Search for the cell housing the specified text and yield its (x, y) center coordinate. 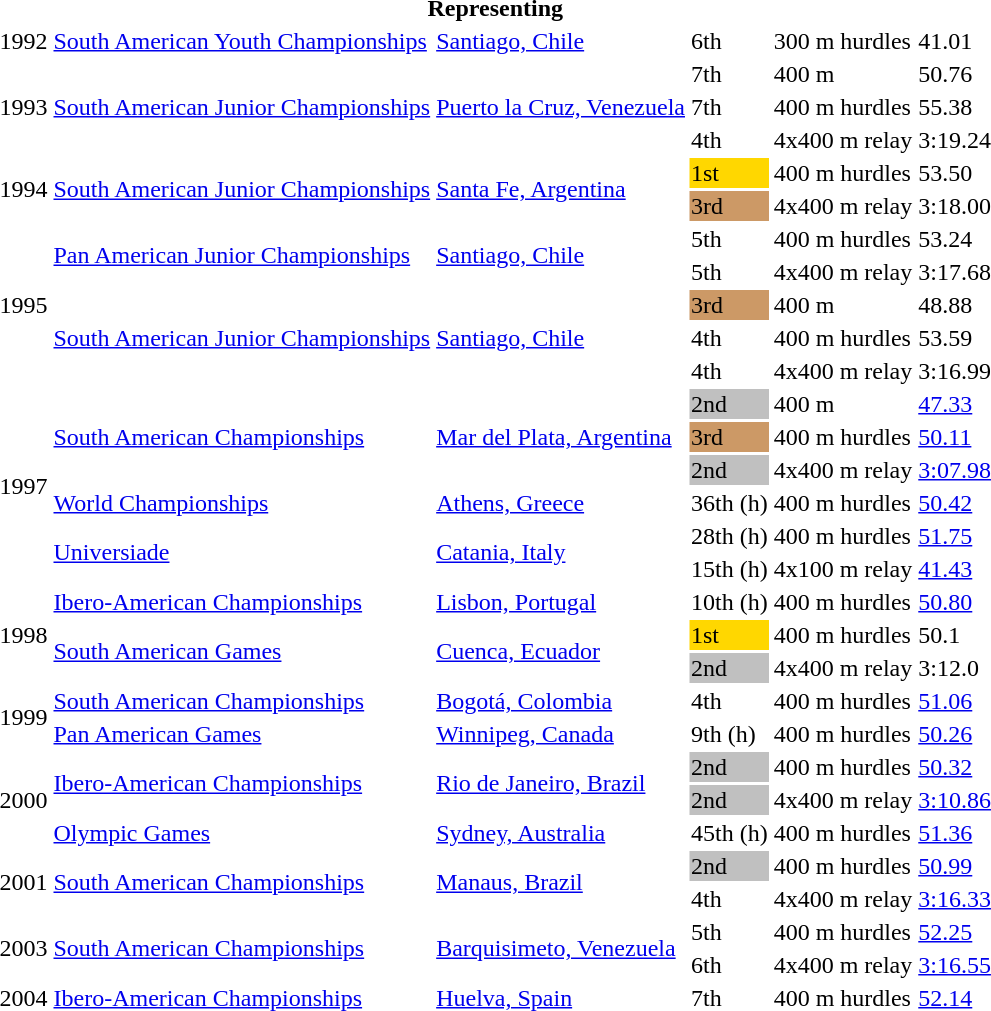
4x100 m relay (843, 569)
15th (h) (729, 569)
9th (h) (729, 734)
Sydney, Australia (561, 833)
Athens, Greece (561, 503)
36th (h) (729, 503)
World Championships (242, 503)
Lisbon, Portugal (561, 602)
Pan American Junior Championships (242, 256)
10th (h) (729, 602)
28th (h) (729, 536)
Universiade (242, 552)
Olympic Games (242, 833)
Manaus, Brazil (561, 882)
Mar del Plata, Argentina (561, 437)
South American Games (242, 652)
Barquisimeto, Venezuela (561, 948)
300 m hurdles (843, 41)
Santa Fe, Argentina (561, 190)
Winnipeg, Canada (561, 734)
South American Youth Championships (242, 41)
Cuenca, Ecuador (561, 652)
Catania, Italy (561, 552)
Rio de Janeiro, Brazil (561, 784)
45th (h) (729, 833)
Bogotá, Colombia (561, 701)
Puerto la Cruz, Venezuela (561, 107)
Pan American Games (242, 734)
